Capture the cell that displays the provided text and extract its [x, y] central coordinate. 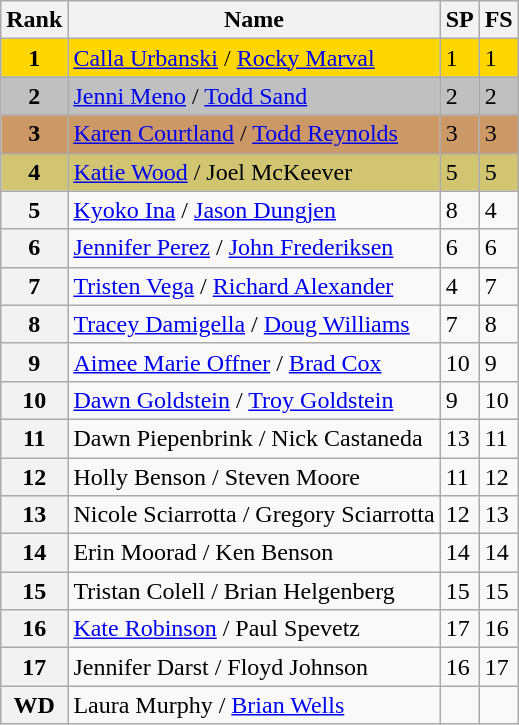
Jennifer Perez / John Frederiksen [254, 248]
Karen Courtland / Todd Reynolds [254, 134]
Aimee Marie Offner / Brad Cox [254, 362]
Tracey Damigella / Doug Williams [254, 324]
Tristen Vega / Richard Alexander [254, 286]
Calla Urbanski / Rocky Marval [254, 58]
Erin Moorad / Ken Benson [254, 553]
Laura Murphy / Brian Wells [254, 705]
Jenni Meno / Todd Sand [254, 96]
Dawn Piepenbrink / Nick Castaneda [254, 438]
Kyoko Ina / Jason Dungjen [254, 210]
Holly Benson / Steven Moore [254, 477]
SP [460, 20]
Nicole Sciarrotta / Gregory Sciarrotta [254, 515]
Jennifer Darst / Floyd Johnson [254, 667]
Katie Wood / Joel McKeever [254, 172]
WD [34, 705]
FS [498, 20]
Rank [34, 20]
Name [254, 20]
Tristan Colell / Brian Helgenberg [254, 591]
Kate Robinson / Paul Spevetz [254, 629]
Dawn Goldstein / Troy Goldstein [254, 400]
